Extract the (x, y) coordinate from the center of the cell holding the provided text.  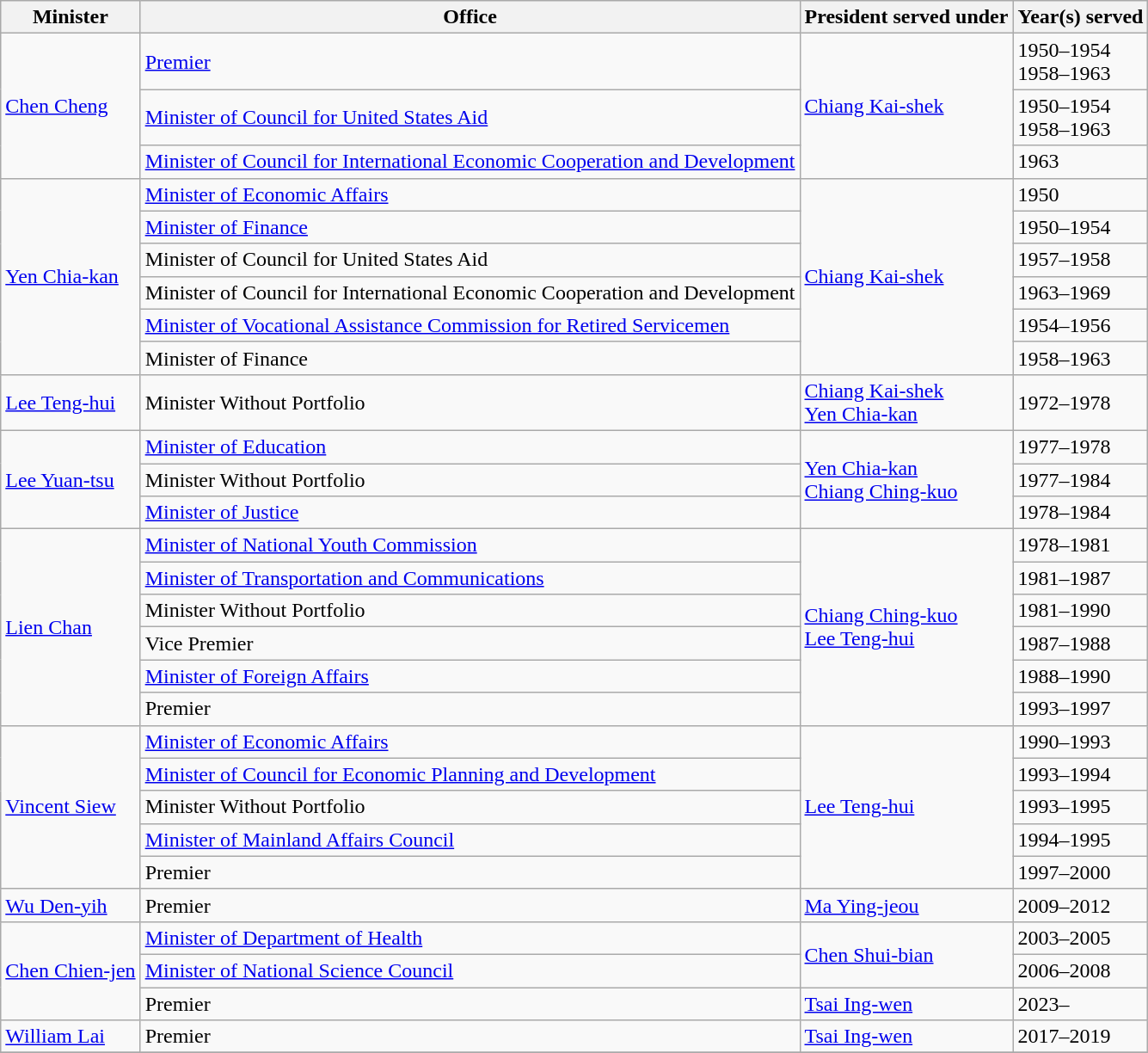
Minister of Transportation and Communications (470, 578)
2009–2012 (1080, 905)
Chiang Kai-shekYen Chia-kan (906, 403)
2017–2019 (1080, 1037)
1987–1988 (1080, 643)
Minister of National Science Council (470, 970)
1993–1997 (1080, 709)
Lien Chan (71, 627)
2006–2008 (1080, 970)
1950 (1080, 194)
Minister of Vocational Assistance Commission for Retired Servicemen (470, 325)
Wu Den-yih (71, 905)
1981–1987 (1080, 578)
1988–1990 (1080, 676)
Ma Ying-jeou (906, 905)
Minister of Department of Health (470, 938)
1981–1990 (1080, 611)
Yen Chia-kanChiang Ching-kuo (906, 479)
Year(s) served (1080, 17)
President served under (906, 17)
1978–1981 (1080, 545)
2023– (1080, 1004)
1972–1978 (1080, 403)
Yen Chia-kan (71, 276)
1954–1956 (1080, 325)
Chen Chien-jen (71, 970)
William Lai (71, 1037)
1993–1995 (1080, 807)
1950–1954 (1080, 227)
1997–2000 (1080, 872)
Minister (71, 17)
Chen Cheng (71, 106)
1978–1984 (1080, 513)
Minister of Justice (470, 513)
Vice Premier (470, 643)
Chen Shui-bian (906, 954)
Minister of Education (470, 446)
Office (470, 17)
2003–2005 (1080, 938)
Minister of National Youth Commission (470, 545)
1963–1969 (1080, 292)
1957–1958 (1080, 260)
1963 (1080, 162)
Minister of Foreign Affairs (470, 676)
Lee Yuan-tsu (71, 479)
1977–1978 (1080, 446)
1977–1984 (1080, 479)
Minister of Mainland Affairs Council (470, 840)
Minister of Council for Economic Planning and Development (470, 774)
1990–1993 (1080, 742)
1994–1995 (1080, 840)
Chiang Ching-kuoLee Teng-hui (906, 627)
1993–1994 (1080, 774)
1958–1963 (1080, 358)
Vincent Siew (71, 807)
